From the cell containing the given text, extract its center point as [x, y] coordinate. 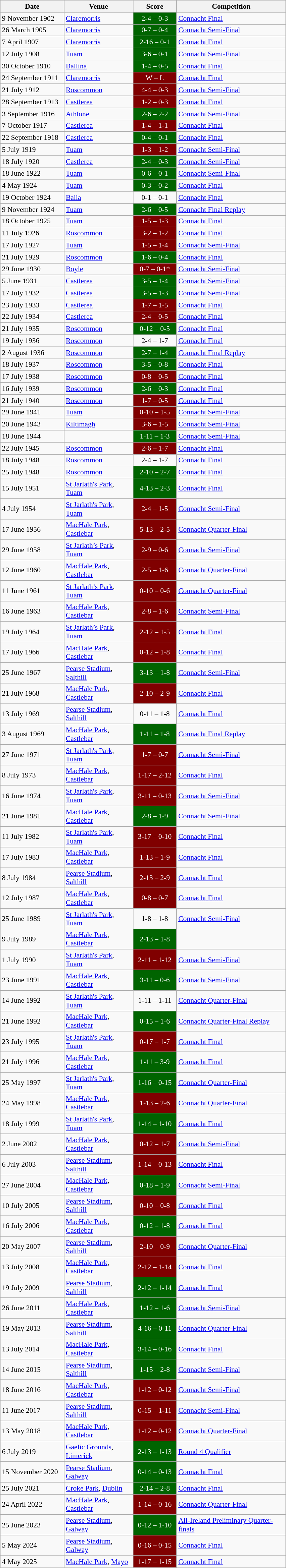
1-14 – 0-16 [155, 1505]
2-10 – 0-9 [155, 1246]
Score [155, 6]
2-5 – 1-6 [155, 571]
1-7 – 0-7 [155, 755]
22 July 1934 [32, 317]
1-11 – 3-9 [155, 1062]
17 July 1932 [32, 293]
1-17 – 1-15 [155, 1562]
Competition [231, 6]
3-5 – 1-3 [155, 293]
5-13 – 2-5 [155, 529]
Croke Park, Dublin [99, 1488]
0-10 – 0-6 [155, 591]
1-13 – 2-6 [155, 1103]
1-16 – 0-15 [155, 1083]
Venue [99, 6]
0-15 – 1-11 [155, 1411]
23 June 1991 [32, 980]
3-5 – 0-8 [155, 365]
18 June 1922 [32, 174]
18 July 1999 [32, 1124]
28 September 1913 [32, 102]
2 June 2002 [32, 1144]
26 June 2011 [32, 1308]
2 August 1936 [32, 353]
0-10 – 0-8 [155, 1206]
23 July 1995 [32, 1042]
7 October 1917 [32, 126]
9 July 1989 [32, 939]
Boyle [99, 269]
1-7 – 0-5 [155, 401]
1-11 – 1-8 [155, 734]
15 July 1951 [32, 488]
11 June 2017 [32, 1411]
1-4 – 0-5 [155, 66]
5 June 1931 [32, 281]
3-2 – 1-2 [155, 233]
20 June 1943 [32, 424]
8 July 1973 [32, 775]
12 June 1960 [32, 571]
0-17 – 1-7 [155, 1042]
12 July 1987 [32, 898]
0-3 – 0-2 [155, 186]
6 July 2019 [32, 1452]
23 July 1933 [32, 305]
5 July 1919 [32, 150]
2-9 – 0-6 [155, 550]
3-14 – 0-16 [155, 1349]
MacHale Park, Mayo [99, 1562]
0-7 – 0-1* [155, 269]
20 May 2007 [32, 1246]
3-5 – 1-4 [155, 281]
21 July 1940 [32, 401]
17 July 1927 [32, 245]
0-11 – 1-8 [155, 714]
21 July 1929 [32, 257]
2-13 – 1-13 [155, 1452]
29 June 1930 [32, 269]
13 July 1969 [32, 714]
25 June 1989 [32, 919]
2-7 – 1-4 [155, 353]
21 July 1912 [32, 90]
1 July 1990 [32, 960]
1-6 – 0-4 [155, 257]
16 June 1963 [32, 612]
2-11 – 1-12 [155, 960]
3-13 – 1-8 [155, 673]
25 July 2021 [32, 1488]
27 June 2004 [32, 1185]
27 June 1971 [32, 755]
3 September 1916 [32, 114]
18 June 2016 [32, 1390]
4-16 – 0-11 [155, 1328]
25 June 2023 [32, 1525]
4 May 1924 [32, 186]
4 May 2025 [32, 1562]
5 May 2024 [32, 1546]
3-6 – 1-5 [155, 424]
1-7 – 1-5 [155, 305]
21 July 1968 [32, 693]
4-4 – 0-3 [155, 90]
10 July 2005 [32, 1206]
2-13 – 2-9 [155, 878]
8 July 1984 [32, 878]
18 October 1925 [32, 221]
Athlone [99, 114]
21 July 1935 [32, 329]
0-7 – 0-4 [155, 30]
3-6 – 0-1 [155, 54]
19 May 2013 [32, 1328]
1-12 – 1-6 [155, 1308]
1-14 – 1-10 [155, 1124]
9 November 1902 [32, 18]
12 July 1908 [32, 54]
21 July 1996 [32, 1062]
Date [32, 6]
3 August 1969 [32, 734]
24 September 1911 [32, 78]
1-8 – 1-8 [155, 919]
Round 4 Qualifier [231, 1452]
19 July 2009 [32, 1287]
2-4 – 0-5 [155, 317]
19 October 1924 [32, 197]
0-10 – 1-5 [155, 412]
19 July 1936 [32, 341]
1-2 – 0-3 [155, 102]
6 July 2003 [32, 1165]
2-10 – 2-9 [155, 693]
1-15 – 2-8 [155, 1370]
0-8 – 0-7 [155, 898]
1-17 – 2-12 [155, 775]
1-14 – 0-13 [155, 1165]
18 July 1948 [32, 460]
2-8 – 1-9 [155, 816]
30 October 1910 [32, 66]
24 May 1998 [32, 1103]
2-10 – 2-7 [155, 472]
0-18 – 1-9 [155, 1185]
2-12 – 1-5 [155, 632]
2-6 – 2-2 [155, 114]
0-14 – 0-13 [155, 1472]
18 July 1920 [32, 162]
1-13 – 1-9 [155, 857]
4-13 – 2-3 [155, 488]
0-12 – 1-10 [155, 1525]
1-5 – 1-4 [155, 245]
2-16 – 0-1 [155, 42]
0-8 – 0-5 [155, 377]
Kiltimagh [99, 424]
22 September 1918 [32, 138]
17 July 1983 [32, 857]
15 November 2020 [32, 1472]
3-17 – 0-10 [155, 837]
1-5 – 1-3 [155, 221]
13 July 2014 [32, 1349]
7 April 1907 [32, 42]
2-13 – 1-8 [155, 939]
2-6 – 1-7 [155, 448]
2-6 – 0-3 [155, 389]
1-3 – 1-2 [155, 150]
25 May 1997 [32, 1083]
16 July 2006 [32, 1226]
All-Ireland Preliminary Quarter-finals [231, 1525]
13 July 2008 [32, 1267]
17 July 1966 [32, 652]
2-4 – 1-5 [155, 509]
16 June 1974 [32, 796]
11 July 1982 [32, 837]
14 June 1992 [32, 1000]
25 June 1967 [32, 673]
22 July 1945 [32, 448]
29 June 1941 [32, 412]
3-11 – 0-13 [155, 796]
0-16 – 0-15 [155, 1546]
29 June 1958 [32, 550]
0-1 – 0-1 [155, 197]
2-8 – 1-6 [155, 612]
W – L [155, 78]
17 June 1956 [32, 529]
3-11 – 0-6 [155, 980]
0-6 – 0-1 [155, 174]
11 June 1961 [32, 591]
18 June 1944 [32, 437]
0-12 – 1-7 [155, 1144]
Balla [99, 197]
25 July 1948 [32, 472]
18 July 1937 [32, 365]
0-12 – 0-5 [155, 329]
16 July 1939 [32, 389]
2-14 – 2-8 [155, 1488]
21 June 1992 [32, 1021]
2-6 – 0-5 [155, 210]
14 June 2015 [32, 1370]
Ballina [99, 66]
Gaelic Grounds, Limerick [99, 1452]
24 April 2022 [32, 1505]
13 May 2018 [32, 1431]
19 July 1964 [32, 632]
17 July 1938 [32, 377]
1-11 – 1-3 [155, 437]
4 July 1954 [32, 509]
0-4 – 0-1 [155, 138]
0-15 – 1-6 [155, 1021]
1-4 – 1-1 [155, 126]
9 November 1924 [32, 210]
11 July 1926 [32, 233]
Connacht Quarter-Final Replay [231, 1021]
1-11 – 1-11 [155, 1000]
21 June 1981 [32, 816]
26 March 1905 [32, 30]
